Search for the cell housing the specified text and yield its (x, y) center coordinate. 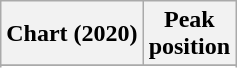
Peakposition (189, 34)
Chart (2020) (72, 34)
